Output the (X, Y) coordinate of the center of the cell containing the given text.  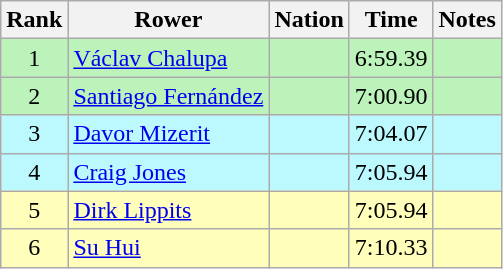
Davor Mizerit (168, 134)
Craig Jones (168, 172)
7:00.90 (391, 96)
5 (34, 210)
Santiago Fernández (168, 96)
2 (34, 96)
7:04.07 (391, 134)
3 (34, 134)
Su Hui (168, 248)
6:59.39 (391, 58)
Václav Chalupa (168, 58)
1 (34, 58)
Rower (168, 20)
Dirk Lippits (168, 210)
4 (34, 172)
7:10.33 (391, 248)
Rank (34, 20)
Nation (309, 20)
Time (391, 20)
Notes (467, 20)
6 (34, 248)
